Output the (x, y) coordinate of the center of the cell containing the given text.  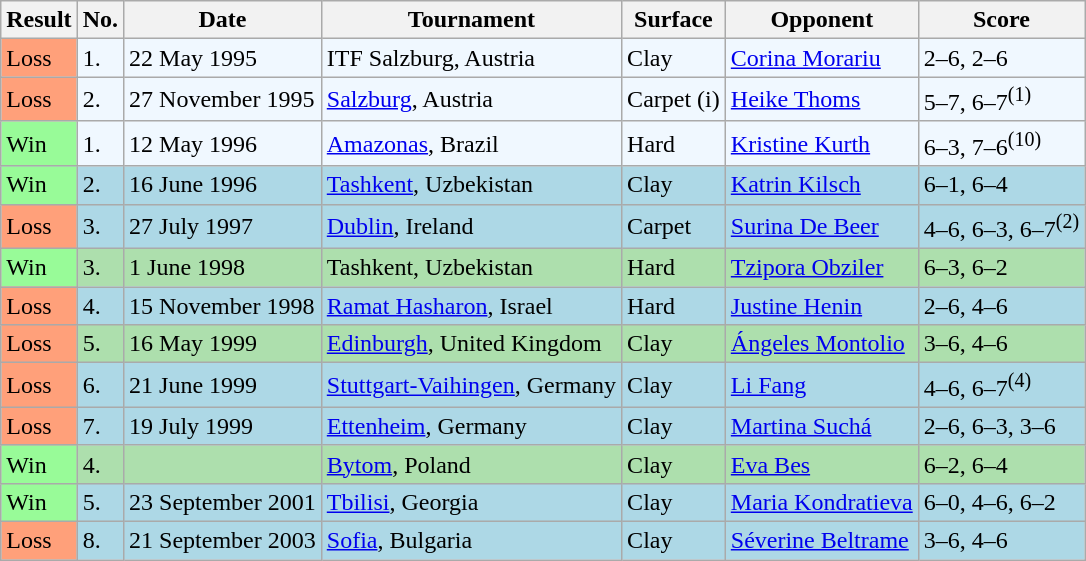
Carpet (i) (674, 100)
Heike Thoms (822, 100)
No. (100, 20)
Tbilisi, Georgia (471, 502)
Ángeles Montolio (822, 344)
Tzipora Obziler (822, 268)
Surface (674, 20)
Opponent (822, 20)
Katrin Kilsch (822, 185)
6–3, 7–6(10) (1001, 144)
1 June 1998 (223, 268)
Ettenheim, Germany (471, 426)
Result (39, 20)
Martina Suchá (822, 426)
16 May 1999 (223, 344)
Amazonas, Brazil (471, 144)
Justine Henin (822, 306)
Stuttgart-Vaihingen, Germany (471, 386)
Eva Bes (822, 464)
ITF Salzburg, Austria (471, 58)
Salzburg, Austria (471, 100)
19 July 1999 (223, 426)
Ramat Hasharon, Israel (471, 306)
4–6, 6–7(4) (1001, 386)
27 November 1995 (223, 100)
2–6, 2–6 (1001, 58)
22 May 1995 (223, 58)
Date (223, 20)
Corina Morariu (822, 58)
5–7, 6–7(1) (1001, 100)
6–1, 6–4 (1001, 185)
Edinburgh, United Kingdom (471, 344)
15 November 1998 (223, 306)
Surina De Beer (822, 226)
6. (100, 386)
21 September 2003 (223, 541)
Carpet (674, 226)
Tournament (471, 20)
12 May 1996 (223, 144)
21 June 1999 (223, 386)
6–2, 6–4 (1001, 464)
Score (1001, 20)
Bytom, Poland (471, 464)
8. (100, 541)
Dublin, Ireland (471, 226)
Maria Kondratieva (822, 502)
16 June 1996 (223, 185)
Kristine Kurth (822, 144)
23 September 2001 (223, 502)
Sofia, Bulgaria (471, 541)
4–6, 6–3, 6–7(2) (1001, 226)
7. (100, 426)
2–6, 4–6 (1001, 306)
27 July 1997 (223, 226)
2–6, 6–3, 3–6 (1001, 426)
6–3, 6–2 (1001, 268)
Séverine Beltrame (822, 541)
Li Fang (822, 386)
6–0, 4–6, 6–2 (1001, 502)
